Scan for the cell matching the given text and deliver its [x, y] coordinate at center. 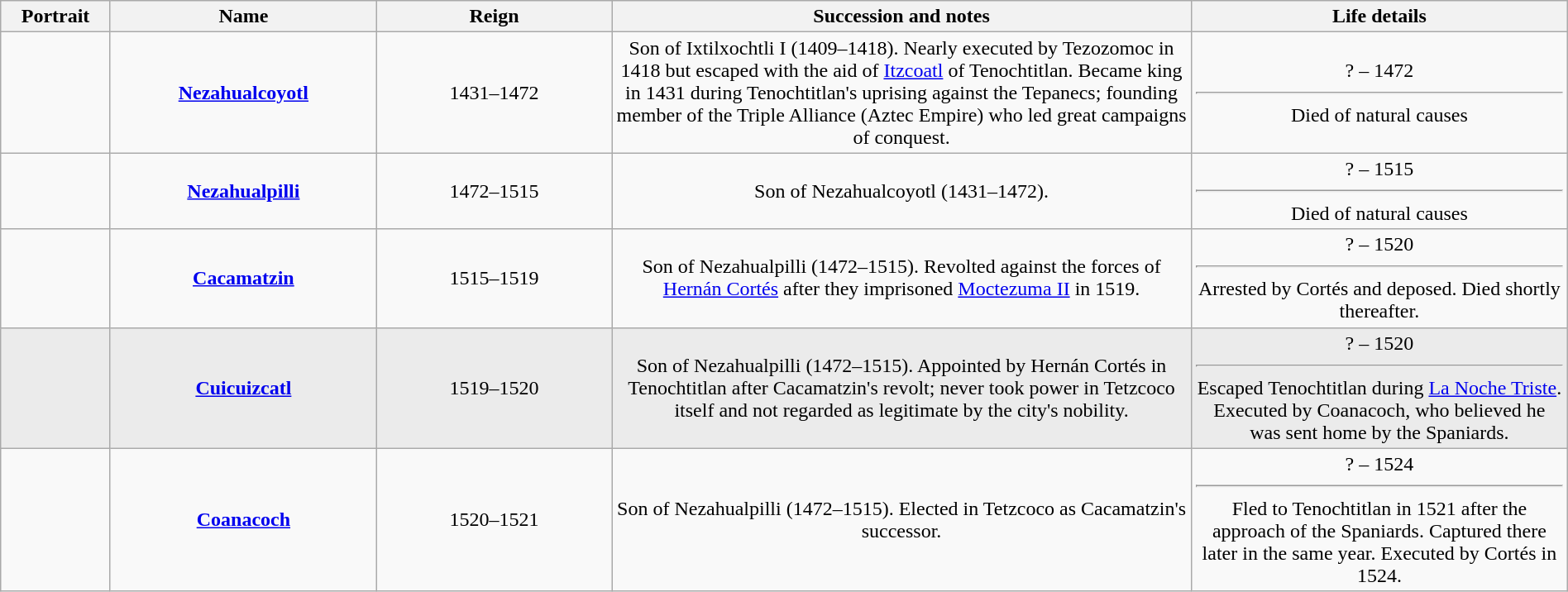
Name [243, 17]
1520–1521 [494, 519]
? – 1524Fled to Tenochtitlan in 1521 after the approach of the Spaniards. Captured there later in the same year. Executed by Cortés in 1524. [1379, 519]
? – 1520Arrested by Cortés and deposed. Died shortly thereafter. [1379, 278]
1515–1519 [494, 278]
Coanacoch [243, 519]
1472–1515 [494, 191]
? – 1520Escaped Tenochtitlan during La Noche Triste. Executed by Coanacoch, who believed he was sent home by the Spaniards. [1379, 388]
? – 1515Died of natural causes [1379, 191]
Life details [1379, 17]
Son of Nezahualcoyotl (1431–1472). [901, 191]
1519–1520 [494, 388]
Cuicuizcatl [243, 388]
Succession and notes [901, 17]
Cacamatzin [243, 278]
Nezahualcoyotl [243, 93]
Son of Nezahualpilli (1472–1515). Revolted against the forces of Hernán Cortés after they imprisoned Moctezuma II in 1519. [901, 278]
Portrait [56, 17]
Reign [494, 17]
? – 1472Died of natural causes [1379, 93]
1431–1472 [494, 93]
Nezahualpilli [243, 191]
Son of Nezahualpilli (1472–1515). Elected in Tetzcoco as Cacamatzin's successor. [901, 519]
